Scan for the cell matching the given text and deliver its (x, y) coordinate at center. 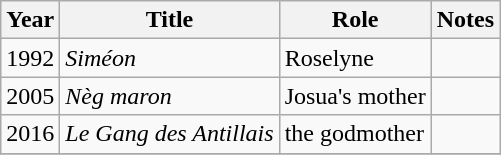
Siméon (170, 58)
Josua's mother (355, 96)
the godmother (355, 134)
2005 (30, 96)
Nèg maron (170, 96)
Title (170, 20)
Roselyne (355, 58)
Notes (465, 20)
Le Gang des Antillais (170, 134)
2016 (30, 134)
Year (30, 20)
Role (355, 20)
1992 (30, 58)
